Search for the cell housing the specified text and yield its (X, Y) center coordinate. 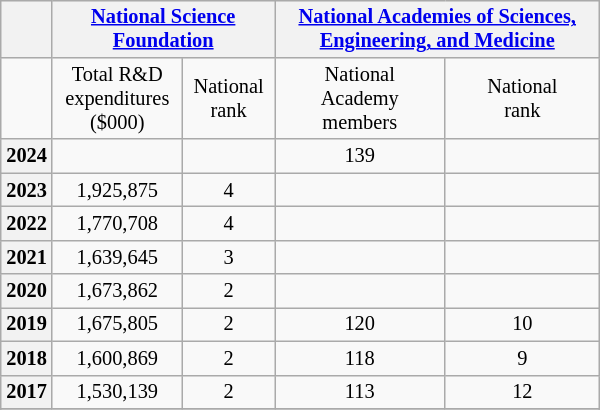
1,925,875 (118, 190)
12 (522, 392)
3 (229, 257)
10 (522, 325)
113 (360, 392)
1,530,139 (118, 392)
9 (522, 358)
1,770,708 (118, 224)
National Academy members (360, 99)
2020 (26, 291)
1,673,862 (118, 291)
2022 (26, 224)
1,600,869 (118, 358)
2018 (26, 358)
118 (360, 358)
2021 (26, 257)
2019 (26, 325)
139 (360, 156)
National Science Foundation (164, 29)
1,639,645 (118, 257)
2023 (26, 190)
2017 (26, 392)
Total R&Dexpenditures($000) (118, 99)
1,675,805 (118, 325)
National Academies of Sciences, Engineering, and Medicine (438, 29)
120 (360, 325)
2024 (26, 156)
